Search for the cell housing the specified text and yield its [X, Y] center coordinate. 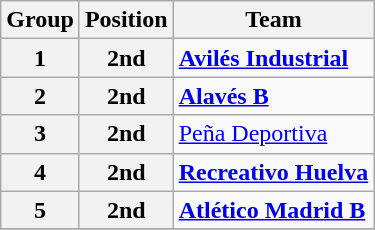
Position [126, 20]
Avilés Industrial [274, 58]
Atlético Madrid B [274, 210]
Peña Deportiva [274, 134]
5 [40, 210]
3 [40, 134]
2 [40, 96]
Team [274, 20]
Recreativo Huelva [274, 172]
4 [40, 172]
1 [40, 58]
Alavés B [274, 96]
Group [40, 20]
